Find where the given text appears and provide that cell's center as [X, Y] coordinate. 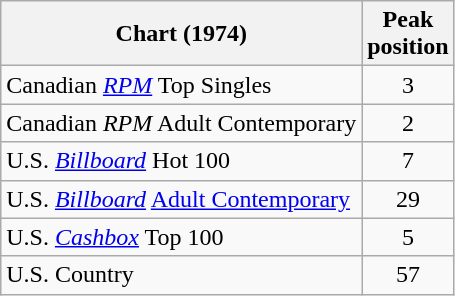
57 [408, 275]
Peakposition [408, 34]
7 [408, 161]
U.S. Billboard Adult Contemporary [182, 199]
Canadian RPM Top Singles [182, 85]
U.S. Cashbox Top 100 [182, 237]
2 [408, 123]
3 [408, 85]
Chart (1974) [182, 34]
Canadian RPM Adult Contemporary [182, 123]
U.S. Billboard Hot 100 [182, 161]
29 [408, 199]
5 [408, 237]
U.S. Country [182, 275]
